Search for the cell housing the specified text and yield its [X, Y] center coordinate. 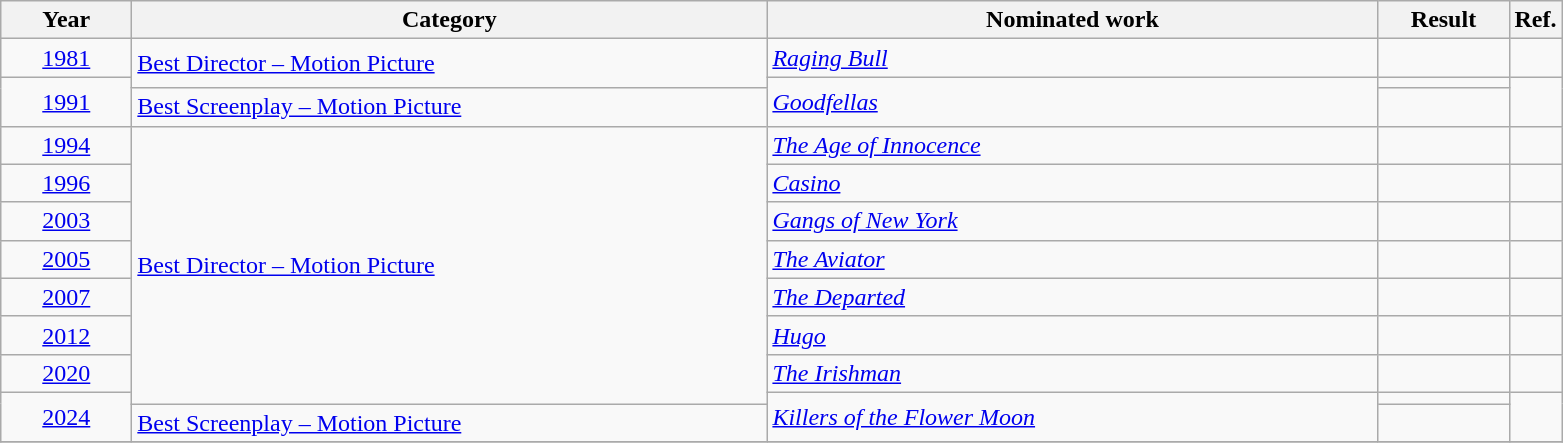
The Aviator [1072, 259]
The Age of Innocence [1072, 145]
Nominated work [1072, 20]
Raging Bull [1072, 58]
1994 [66, 145]
Casino [1072, 183]
Killers of the Flower Moon [1072, 416]
2024 [66, 416]
Gangs of New York [1072, 221]
Hugo [1072, 335]
1996 [66, 183]
Year [66, 20]
Ref. [1536, 20]
2020 [66, 373]
2003 [66, 221]
2012 [66, 335]
2005 [66, 259]
1991 [66, 102]
2007 [66, 297]
1981 [66, 58]
The Departed [1072, 297]
Goodfellas [1072, 102]
The Irishman [1072, 373]
Category [450, 20]
Result [1444, 20]
